Scan for the cell matching the given text and deliver its (x, y) coordinate at center. 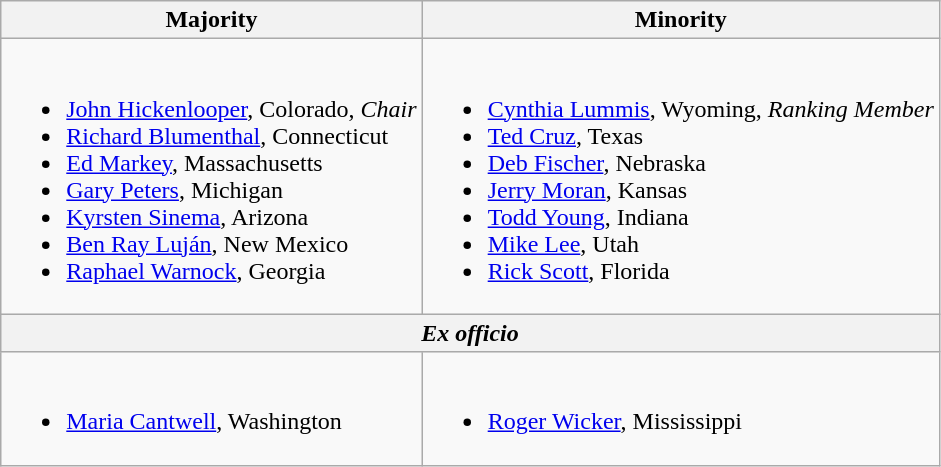
Cynthia Lummis, Wyoming, Ranking MemberTed Cruz, TexasDeb Fischer, NebraskaJerry Moran, KansasTodd Young, IndianaMike Lee, UtahRick Scott, Florida (680, 176)
Ex officio (470, 333)
Majority (212, 20)
Minority (680, 20)
Maria Cantwell, Washington (212, 408)
Roger Wicker, Mississippi (680, 408)
